Find where the given text appears and provide that cell's center as [x, y] coordinate. 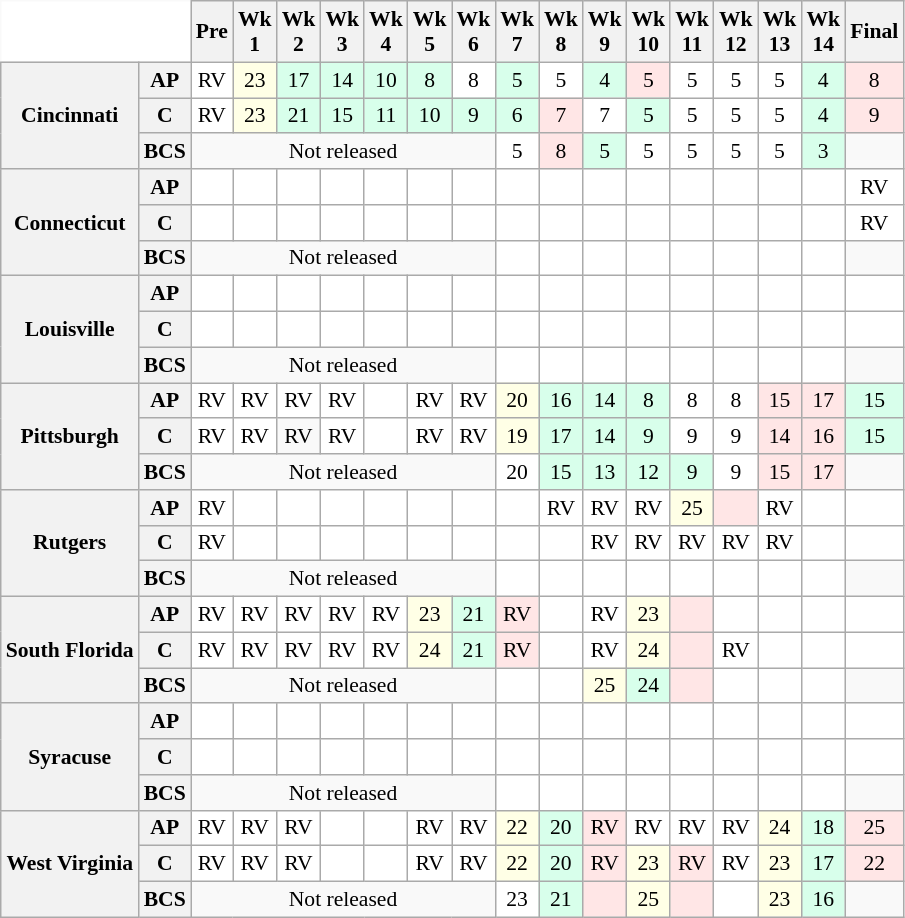
6 [517, 116]
Wk13 [780, 32]
Wk1 [255, 32]
Wk11 [692, 32]
18 [823, 828]
Wk5 [430, 32]
Pre [212, 32]
13 [605, 472]
Wk7 [517, 32]
Connecticut [70, 222]
Louisville [70, 330]
Syracuse [70, 758]
19 [517, 437]
Wk9 [605, 32]
Rutgers [70, 544]
Cincinnati [70, 116]
Wk6 [474, 32]
Wk3 [342, 32]
Wk8 [561, 32]
West Virginia [70, 864]
Pittsburgh [70, 436]
3 [823, 152]
12 [648, 472]
Wk4 [386, 32]
Final [874, 32]
Wk10 [648, 32]
11 [386, 116]
Wk14 [823, 32]
Wk12 [736, 32]
Wk2 [299, 32]
South Florida [70, 650]
